Detect which cell encompasses the target text, then output its [X, Y] center coordinate. 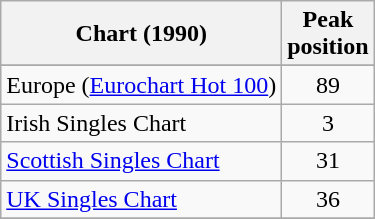
3 [328, 123]
Peakposition [328, 34]
89 [328, 85]
UK Singles Chart [142, 199]
31 [328, 161]
Chart (1990) [142, 34]
Scottish Singles Chart [142, 161]
Europe (Eurochart Hot 100) [142, 85]
Irish Singles Chart [142, 123]
36 [328, 199]
